Search for the cell housing the specified text and yield its [x, y] center coordinate. 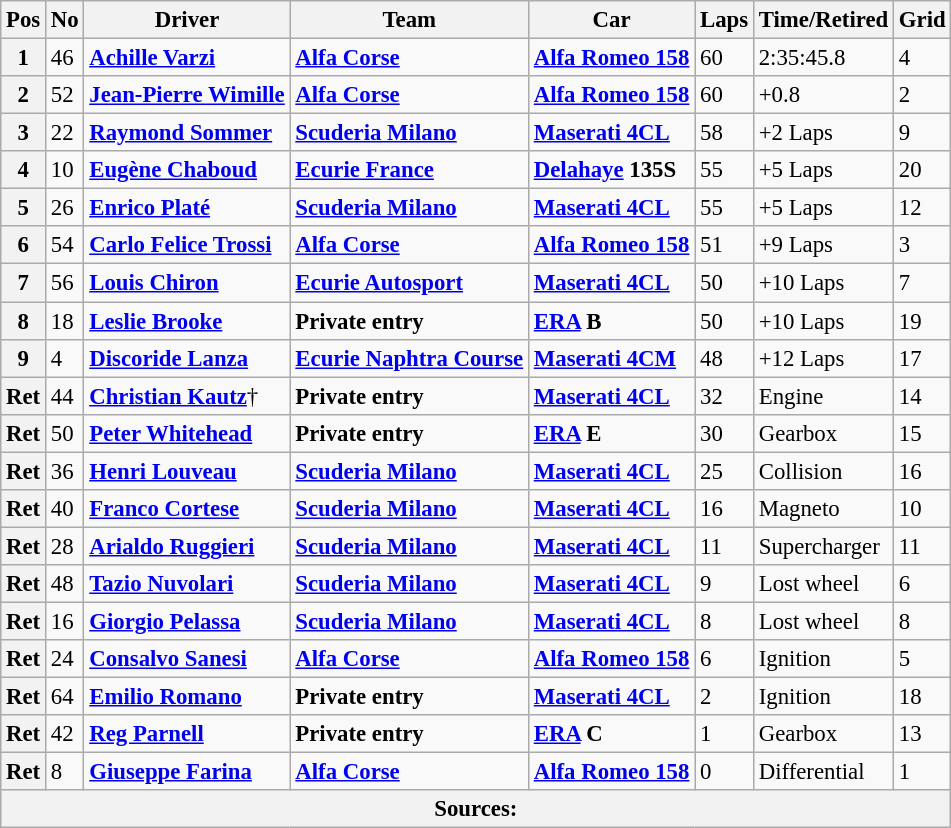
Ecurie Autosport [409, 283]
Delahaye 135S [611, 170]
Team [409, 20]
Raymond Sommer [187, 133]
+9 Laps [823, 245]
12 [922, 208]
13 [922, 734]
Eugène Chaboud [187, 170]
Consalvo Sanesi [187, 659]
Collision [823, 471]
Peter Whitehead [187, 433]
22 [65, 133]
Henri Louveau [187, 471]
0 [724, 772]
Achille Varzi [187, 58]
Engine [823, 396]
Arialdo Ruggieri [187, 546]
Louis Chiron [187, 283]
Maserati 4CM [611, 358]
Magneto [823, 509]
58 [724, 133]
Supercharger [823, 546]
ERA E [611, 433]
Franco Cortese [187, 509]
26 [65, 208]
Reg Parnell [187, 734]
Laps [724, 20]
2:35:45.8 [823, 58]
Giuseppe Farina [187, 772]
Time/Retired [823, 20]
Tazio Nuvolari [187, 584]
52 [65, 95]
44 [65, 396]
Car [611, 20]
15 [922, 433]
Pos [24, 20]
Giorgio Pelassa [187, 621]
Differential [823, 772]
Ecurie France [409, 170]
No [65, 20]
32 [724, 396]
Driver [187, 20]
ERA B [611, 321]
30 [724, 433]
Grid [922, 20]
+12 Laps [823, 358]
56 [65, 283]
28 [65, 546]
Discoride Lanza [187, 358]
42 [65, 734]
+2 Laps [823, 133]
Leslie Brooke [187, 321]
+0.8 [823, 95]
25 [724, 471]
Ecurie Naphtra Course [409, 358]
17 [922, 358]
Jean-Pierre Wimille [187, 95]
ERA C [611, 734]
14 [922, 396]
Enrico Platé [187, 208]
36 [65, 471]
51 [724, 245]
54 [65, 245]
64 [65, 697]
Sources: [476, 809]
Emilio Romano [187, 697]
46 [65, 58]
40 [65, 509]
20 [922, 170]
Carlo Felice Trossi [187, 245]
19 [922, 321]
Christian Kautz† [187, 396]
24 [65, 659]
